Find where the given text appears and provide that cell's center as (x, y) coordinate. 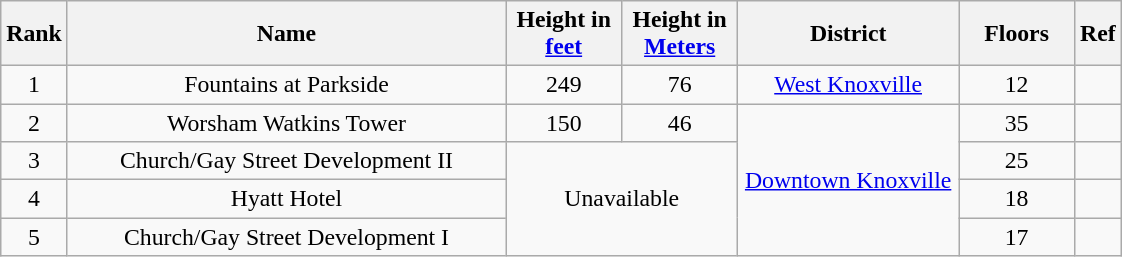
4 (34, 198)
249 (564, 85)
Floors (1017, 34)
Church/Gay Street Development II (286, 160)
Church/Gay Street Development I (286, 236)
Height in Meters (680, 34)
Rank (34, 34)
Downtown Knoxville (848, 180)
Hyatt Hotel (286, 198)
17 (1017, 236)
150 (564, 123)
25 (1017, 160)
Height in feet (564, 34)
3 (34, 160)
2 (34, 123)
West Knoxville (848, 85)
46 (680, 123)
District (848, 34)
18 (1017, 198)
Fountains at Parkside (286, 85)
Ref (1098, 34)
Unavailable (622, 198)
5 (34, 236)
Name (286, 34)
12 (1017, 85)
1 (34, 85)
Worsham Watkins Tower (286, 123)
76 (680, 85)
35 (1017, 123)
